Return [x, y] of the center of cell containing provided text 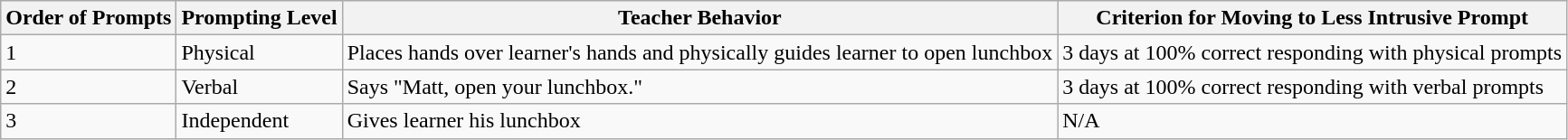
Criterion for Moving to Less Intrusive Prompt [1312, 18]
Places hands over learner's hands and physically guides learner to open lunchbox [699, 52]
Verbal [259, 87]
Teacher Behavior [699, 18]
3 days at 100% correct responding with verbal prompts [1312, 87]
1 [89, 52]
3 [89, 121]
Order of Prompts [89, 18]
Prompting Level [259, 18]
2 [89, 87]
Physical [259, 52]
Says "Matt, open your lunchbox." [699, 87]
Gives learner his lunchbox [699, 121]
N/A [1312, 121]
3 days at 100% correct responding with physical prompts [1312, 52]
Independent [259, 121]
